Return the [X, Y] coordinate for the center point of the cell that contains the specified text.  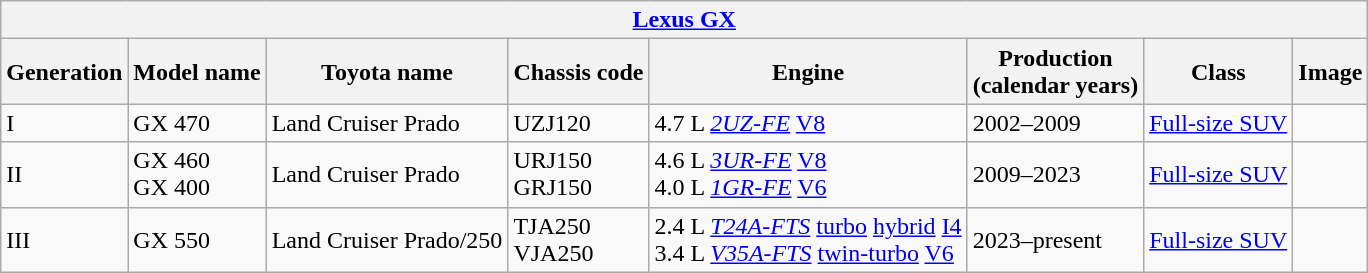
Chassis code [578, 72]
Generation [64, 72]
2009–2023 [1056, 174]
2023–present [1056, 240]
TJA250VJA250 [578, 240]
2002–2009 [1056, 123]
UZJ120 [578, 123]
Class [1218, 72]
4.6 L 3UR-FE V84.0 L 1GR-FE V6 [808, 174]
Toyota name [387, 72]
GX 460GX 400 [197, 174]
URJ150GRJ150 [578, 174]
Engine [808, 72]
Model name [197, 72]
GX 470 [197, 123]
2.4 L T24A-FTS turbo hybrid I43.4 L V35A-FTS twin-turbo V6 [808, 240]
Image [1330, 72]
4.7 L 2UZ-FE V8 [808, 123]
Production(calendar years) [1056, 72]
Land Cruiser Prado/250 [387, 240]
III [64, 240]
Lexus GX [684, 20]
II [64, 174]
GX 550 [197, 240]
I [64, 123]
